Scan for the cell matching the given text and deliver its (X, Y) coordinate at center. 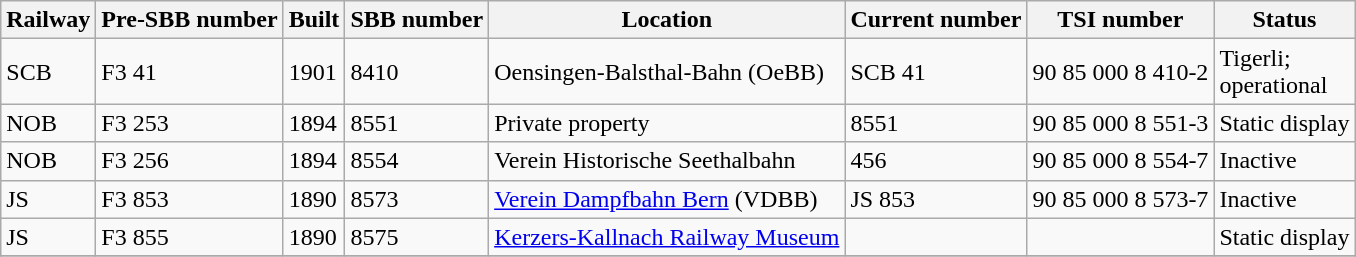
SCB 41 (936, 72)
8573 (417, 199)
SCB (48, 72)
8575 (417, 237)
Current number (936, 20)
Location (667, 20)
Verein Historische Seethalbahn (667, 161)
Built (314, 20)
90 85 000 8 410-2 (1120, 72)
8410 (417, 72)
Tigerli;operational (1284, 72)
Status (1284, 20)
Oensingen-Balsthal-Bahn (OeBB) (667, 72)
90 85 000 8 573-7 (1120, 199)
TSI number (1120, 20)
F3 41 (190, 72)
SBB number (417, 20)
Railway (48, 20)
90 85 000 8 551-3 (1120, 123)
F3 253 (190, 123)
F3 256 (190, 161)
456 (936, 161)
Verein Dampfbahn Bern (VDBB) (667, 199)
1901 (314, 72)
F3 853 (190, 199)
JS 853 (936, 199)
90 85 000 8 554-7 (1120, 161)
Private property (667, 123)
Kerzers-Kallnach Railway Museum (667, 237)
8554 (417, 161)
Pre-SBB number (190, 20)
F3 855 (190, 237)
